Capture the cell that displays the provided text and extract its (X, Y) central coordinate. 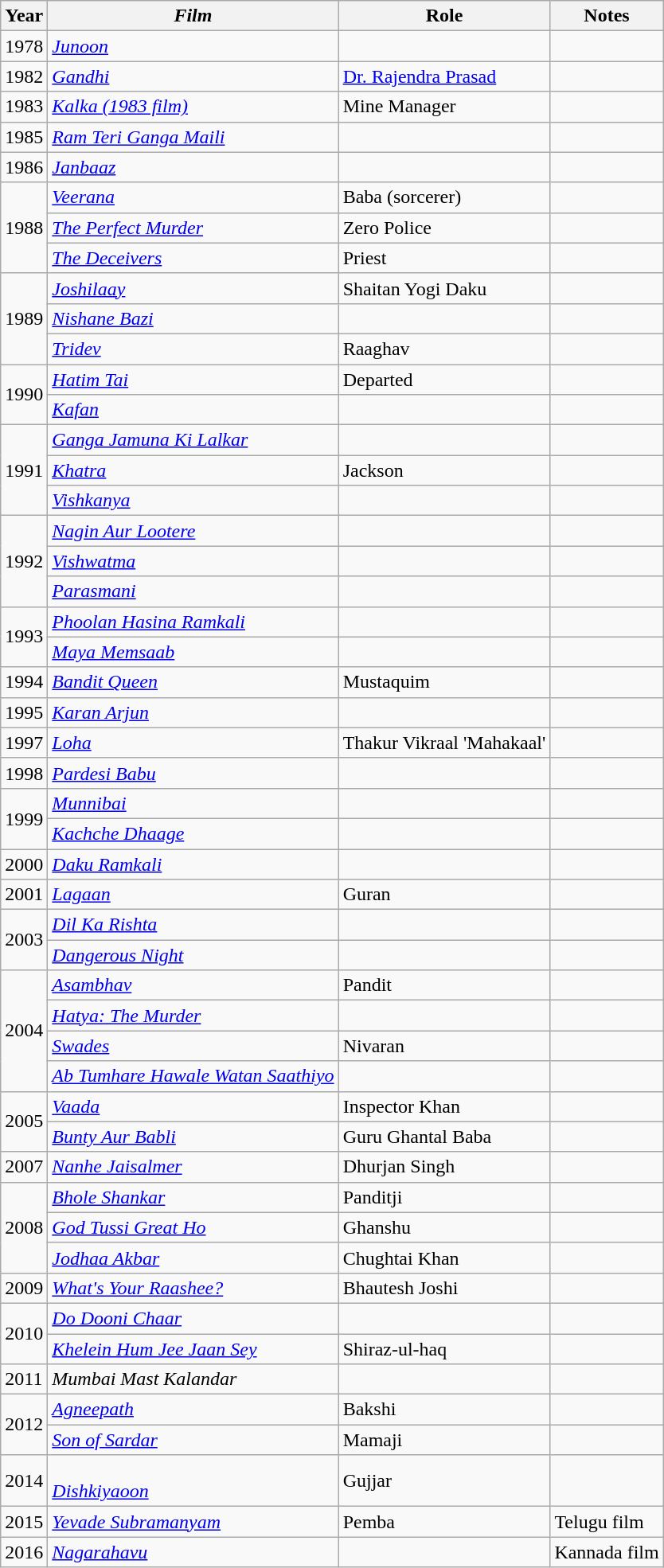
2004 (24, 1031)
Hatim Tai (193, 380)
Inspector Khan (444, 1106)
Zero Police (444, 228)
Vaada (193, 1106)
Junoon (193, 46)
Veerana (193, 197)
Joshilaay (193, 288)
1991 (24, 470)
Lagaan (193, 895)
Guran (444, 895)
Daku Ramkali (193, 864)
Loha (193, 743)
1992 (24, 561)
Karan Arjun (193, 712)
1982 (24, 76)
1990 (24, 395)
Kachche Dhaage (193, 833)
Asambhav (193, 985)
Swades (193, 1046)
Mamaji (444, 1440)
1986 (24, 167)
Bakshi (444, 1410)
Munnibai (193, 803)
Vishwatma (193, 561)
1989 (24, 318)
Panditji (444, 1197)
Dr. Rajendra Prasad (444, 76)
Gandhi (193, 76)
Shaitan Yogi Daku (444, 288)
The Deceivers (193, 258)
2011 (24, 1379)
Nagin Aur Lootere (193, 531)
Khatra (193, 470)
2000 (24, 864)
Priest (444, 258)
Bunty Aur Babli (193, 1137)
Chughtai Khan (444, 1258)
2015 (24, 1522)
1998 (24, 773)
Jackson (444, 470)
1983 (24, 107)
1988 (24, 228)
Kannada film (607, 1552)
Gujjar (444, 1480)
1978 (24, 46)
Ram Teri Ganga Maili (193, 137)
Yevade Subramanyam (193, 1522)
Nagarahavu (193, 1552)
Ab Tumhare Hawale Watan Saathiyo (193, 1076)
Ghanshu (444, 1227)
Son of Sardar (193, 1440)
2003 (24, 940)
Thakur Vikraal 'Mahakaal' (444, 743)
2007 (24, 1167)
2009 (24, 1288)
Year (24, 16)
Raaghav (444, 349)
Kafan (193, 410)
Mustaquim (444, 682)
Tridev (193, 349)
Pandit (444, 985)
1985 (24, 137)
Nishane Bazi (193, 318)
Guru Ghantal Baba (444, 1137)
What's Your Raashee? (193, 1288)
2008 (24, 1227)
Vishkanya (193, 501)
Maya Memsaab (193, 652)
Shiraz-ul-haq (444, 1349)
Dil Ka Rishta (193, 925)
2016 (24, 1552)
Baba (sorcerer) (444, 197)
1999 (24, 818)
Ganga Jamuna Ki Lalkar (193, 440)
Dishkiyaoon (193, 1480)
Hatya: The Murder (193, 1016)
Kalka (1983 film) (193, 107)
Departed (444, 380)
Role (444, 16)
Mine Manager (444, 107)
Nanhe Jaisalmer (193, 1167)
2001 (24, 895)
Bhautesh Joshi (444, 1288)
Mumbai Mast Kalandar (193, 1379)
Notes (607, 16)
1995 (24, 712)
2010 (24, 1333)
2012 (24, 1425)
Jodhaa Akbar (193, 1258)
Pemba (444, 1522)
1993 (24, 637)
Khelein Hum Jee Jaan Sey (193, 1349)
Do Dooni Chaar (193, 1318)
Janbaaz (193, 167)
1997 (24, 743)
Agneepath (193, 1410)
Phoolan Hasina Ramkali (193, 622)
2014 (24, 1480)
The Perfect Murder (193, 228)
1994 (24, 682)
Nivaran (444, 1046)
Bhole Shankar (193, 1197)
Parasmani (193, 591)
2005 (24, 1121)
God Tussi Great Ho (193, 1227)
Film (193, 16)
Telugu film (607, 1522)
Bandit Queen (193, 682)
Dhurjan Singh (444, 1167)
Dangerous Night (193, 955)
Pardesi Babu (193, 773)
